Return (X, Y) of the center of cell containing provided text 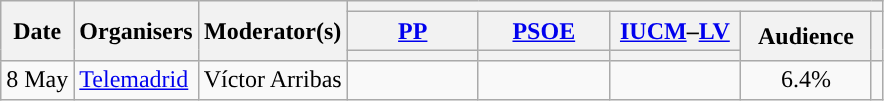
PP (412, 31)
8 May (38, 80)
6.4% (806, 80)
Date (38, 31)
IUCM–LV (674, 31)
Telemadrid (136, 80)
Moderator(s) (272, 31)
Audience (806, 36)
Organisers (136, 31)
Víctor Arribas (272, 80)
PSOE (544, 31)
